For the text-containing cell, return its midpoint in [x, y] coordinate format. 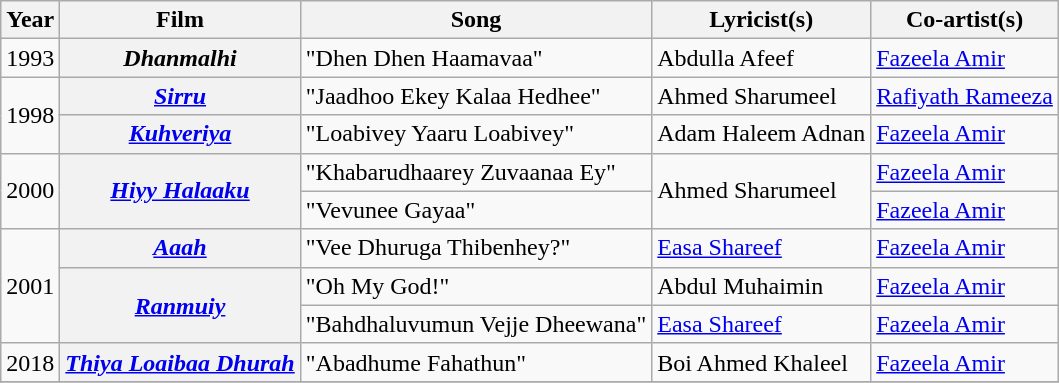
"Vevunee Gayaa" [476, 210]
Rafiyath Rameeza [965, 96]
"Bahdhaluvumun Vejje Dheewana" [476, 324]
Lyricist(s) [762, 20]
Ranmuiy [180, 305]
Kuhveriya [180, 134]
Sirru [180, 96]
"Dhen Dhen Haamavaa" [476, 58]
1998 [30, 115]
"Loabivey Yaaru Loabivey" [476, 134]
Boi Ahmed Khaleel [762, 362]
Abdulla Afeef [762, 58]
"Jaadhoo Ekey Kalaa Hedhee" [476, 96]
Thiya Loaibaa Dhurah [180, 362]
Aaah [180, 248]
Hiyy Halaaku [180, 191]
Dhanmalhi [180, 58]
Adam Haleem Adnan [762, 134]
Year [30, 20]
"Abadhume Fahathun" [476, 362]
"Vee Dhuruga Thibenhey?" [476, 248]
Co-artist(s) [965, 20]
Song [476, 20]
"Khabarudhaarey Zuvaanaa Ey" [476, 172]
"Oh My God!" [476, 286]
2001 [30, 286]
1993 [30, 58]
Film [180, 20]
2000 [30, 191]
Abdul Muhaimin [762, 286]
2018 [30, 362]
